Pinpoint the cell where the given text exists, returning its [X, Y] midpoint coordinate. 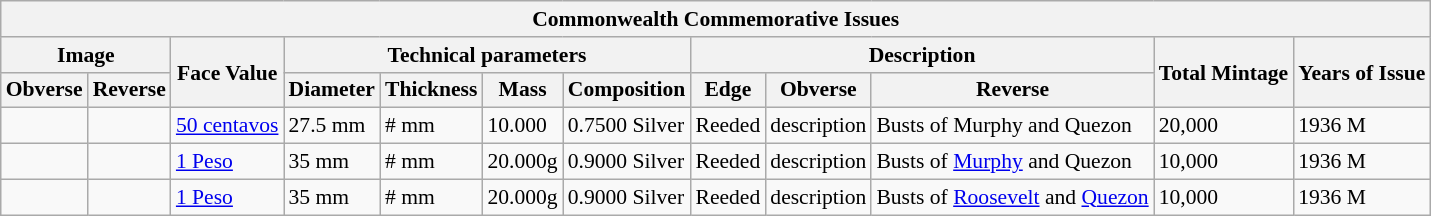
27.5 mm [332, 126]
Years of Issue [1362, 72]
50 centavos [228, 126]
Composition [627, 90]
0.7500 Silver [627, 126]
Description [922, 55]
Image [86, 55]
10.000 [522, 126]
Busts of Roosevelt and Quezon [1012, 197]
Commonwealth Commemorative Issues [716, 19]
Thickness [432, 90]
Face Value [228, 72]
Edge [728, 90]
Total Mintage [1224, 72]
Technical parameters [488, 55]
Diameter [332, 90]
20,000 [1224, 126]
Mass [522, 90]
